Output the [x, y] coordinate of the center of the cell containing the given text.  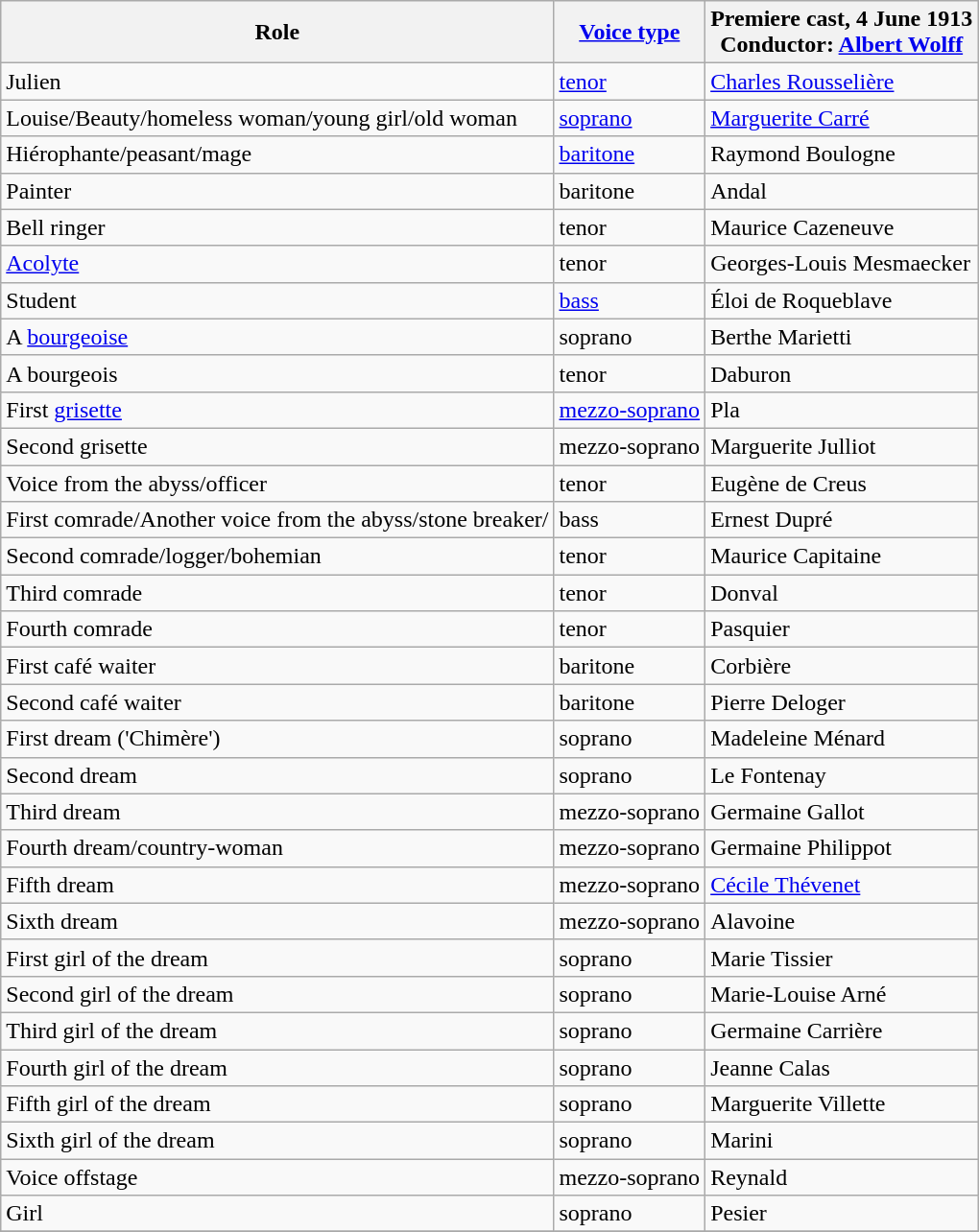
Voice from the abyss/officer [277, 483]
Voice type [630, 33]
Andal [842, 191]
First café waiter [277, 666]
Second girl of the dream [277, 994]
Marguerite Julliot [842, 446]
Alavoine [842, 921]
Role [277, 33]
Corbière [842, 666]
Cécile Thévenet [842, 885]
Second comrade/logger/bohemian [277, 557]
Pierre Deloger [842, 702]
Hiérophante/peasant/mage [277, 154]
Fifth girl of the dream [277, 1104]
Fourth girl of the dream [277, 1068]
Fourth comrade [277, 629]
Reynald [842, 1177]
Le Fontenay [842, 775]
Painter [277, 191]
First comrade/Another voice from the abyss/stone breaker/ [277, 520]
Ernest Dupré [842, 520]
Pasquier [842, 629]
Berthe Marietti [842, 337]
Student [277, 300]
First girl of the dream [277, 958]
First grisette [277, 410]
Marie-Louise Arné [842, 994]
Marguerite Villette [842, 1104]
Sixth dream [277, 921]
Marie Tissier [842, 958]
Éloi de Roqueblave [842, 300]
Pesier [842, 1214]
Raymond Boulogne [842, 154]
Daburon [842, 373]
Julien [277, 82]
Third dream [277, 812]
Louise/Beauty/homeless woman/young girl/old woman [277, 118]
Pla [842, 410]
Georges-Louis Mesmaecker [842, 264]
Marini [842, 1141]
Jeanne Calas [842, 1068]
First dream ('Chimère') [277, 739]
Sixth girl of the dream [277, 1141]
Bell ringer [277, 227]
Madeleine Ménard [842, 739]
Germaine Carrière [842, 1031]
Fifth dream [277, 885]
Marguerite Carré [842, 118]
Maurice Capitaine [842, 557]
Germaine Philippot [842, 848]
Donval [842, 593]
A bourgeoise [277, 337]
Charles Rousselière [842, 82]
Second grisette [277, 446]
Eugène de Creus [842, 483]
Premiere cast, 4 June 1913Conductor: Albert Wolff [842, 33]
Acolyte [277, 264]
Second café waiter [277, 702]
Second dream [277, 775]
Third girl of the dream [277, 1031]
Voice offstage [277, 1177]
Girl [277, 1214]
Third comrade [277, 593]
Maurice Cazeneuve [842, 227]
Fourth dream/country-woman [277, 848]
Germaine Gallot [842, 812]
A bourgeois [277, 373]
